Return [X, Y] of the center of cell containing provided text 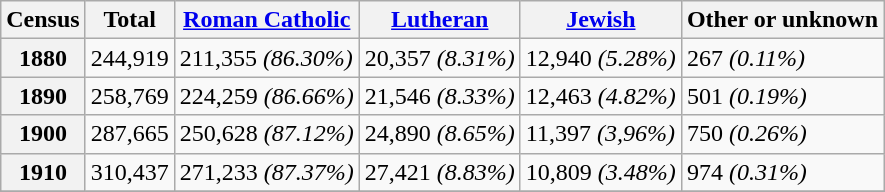
Other or unknown [782, 20]
20,357 (8.31%) [440, 58]
Census [43, 20]
Lutheran [440, 20]
310,437 [130, 172]
250,628 (87.12%) [266, 134]
271,233 (87.37%) [266, 172]
24,890 (8.65%) [440, 134]
10,809 (3.48%) [600, 172]
750 (0.26%) [782, 134]
287,665 [130, 134]
12,940 (5.28%) [600, 58]
12,463 (4.82%) [600, 96]
1890 [43, 96]
Total [130, 20]
21,546 (8.33%) [440, 96]
Jewish [600, 20]
258,769 [130, 96]
211,355 (86.30%) [266, 58]
267 (0.11%) [782, 58]
224,259 (86.66%) [266, 96]
244,919 [130, 58]
1900 [43, 134]
27,421 (8.83%) [440, 172]
974 (0.31%) [782, 172]
11,397 (3,96%) [600, 134]
Roman Catholic [266, 20]
501 (0.19%) [782, 96]
1910 [43, 172]
1880 [43, 58]
